Return the (x, y) coordinate for the center point of the cell that contains the specified text.  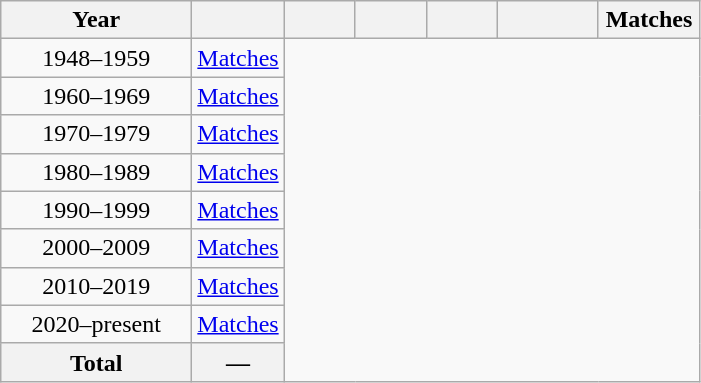
1970–1979 (96, 134)
2020–present (96, 324)
1948–1959 (96, 58)
2000–2009 (96, 248)
Year (96, 20)
Total (96, 362)
1960–1969 (96, 96)
2010–2019 (96, 286)
1980–1989 (96, 172)
1990–1999 (96, 210)
— (238, 362)
